For the text-containing cell, return its midpoint in (X, Y) coordinate format. 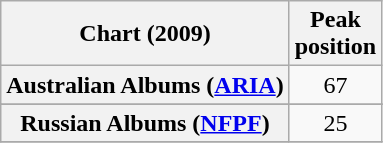
Australian Albums (ARIA) (145, 85)
Russian Albums (NFPF) (145, 123)
25 (335, 123)
67 (335, 85)
Chart (2009) (145, 34)
Peakposition (335, 34)
